For the text-containing cell, return its midpoint in [x, y] coordinate format. 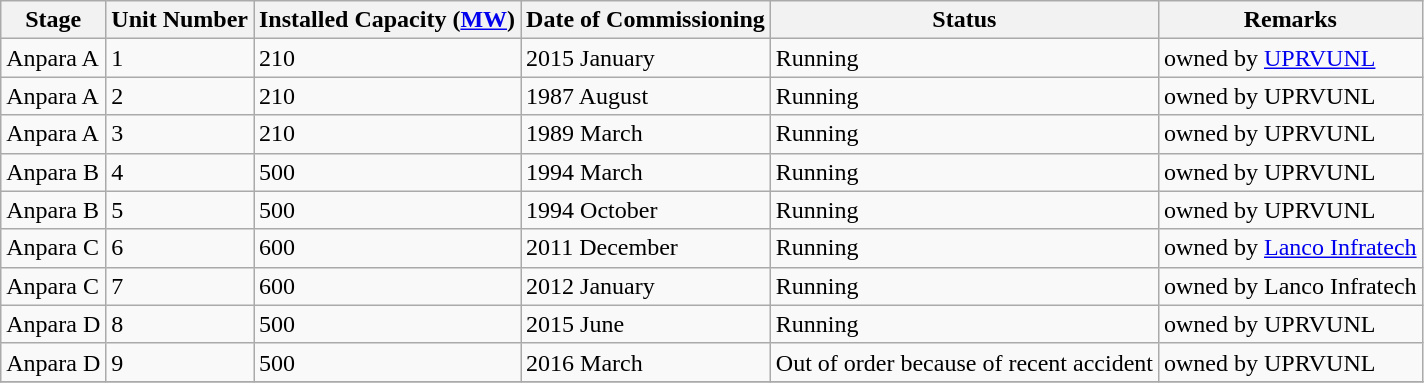
Unit Number [180, 20]
2 [180, 96]
7 [180, 286]
1 [180, 58]
Stage [54, 20]
1994 October [646, 210]
Out of order because of recent accident [964, 362]
Status [964, 20]
1987 August [646, 96]
4 [180, 172]
6 [180, 248]
8 [180, 324]
2011 December [646, 248]
Remarks [1290, 20]
2015 January [646, 58]
2015 June [646, 324]
Installed Capacity (MW) [388, 20]
Date of Commissioning [646, 20]
9 [180, 362]
1989 March [646, 134]
2012 January [646, 286]
1994 March [646, 172]
5 [180, 210]
3 [180, 134]
2016 March [646, 362]
